Search for the cell housing the specified text and yield its (x, y) center coordinate. 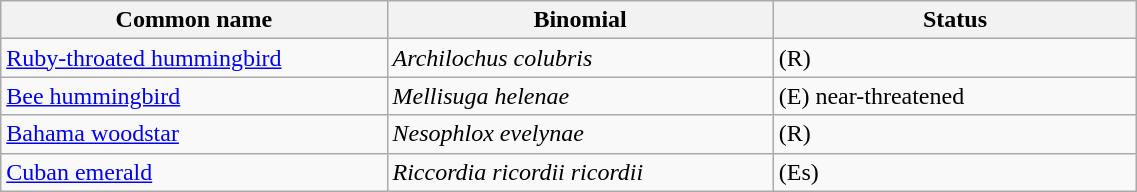
Binomial (580, 20)
(Es) (955, 172)
Common name (194, 20)
Bee hummingbird (194, 96)
Bahama woodstar (194, 134)
Riccordia ricordii ricordii (580, 172)
Status (955, 20)
Cuban emerald (194, 172)
Archilochus colubris (580, 58)
(E) near-threatened (955, 96)
Nesophlox evelynae (580, 134)
Mellisuga helenae (580, 96)
Ruby-throated hummingbird (194, 58)
